Identify which cell holds the provided text, then report its [X, Y] central coordinate. 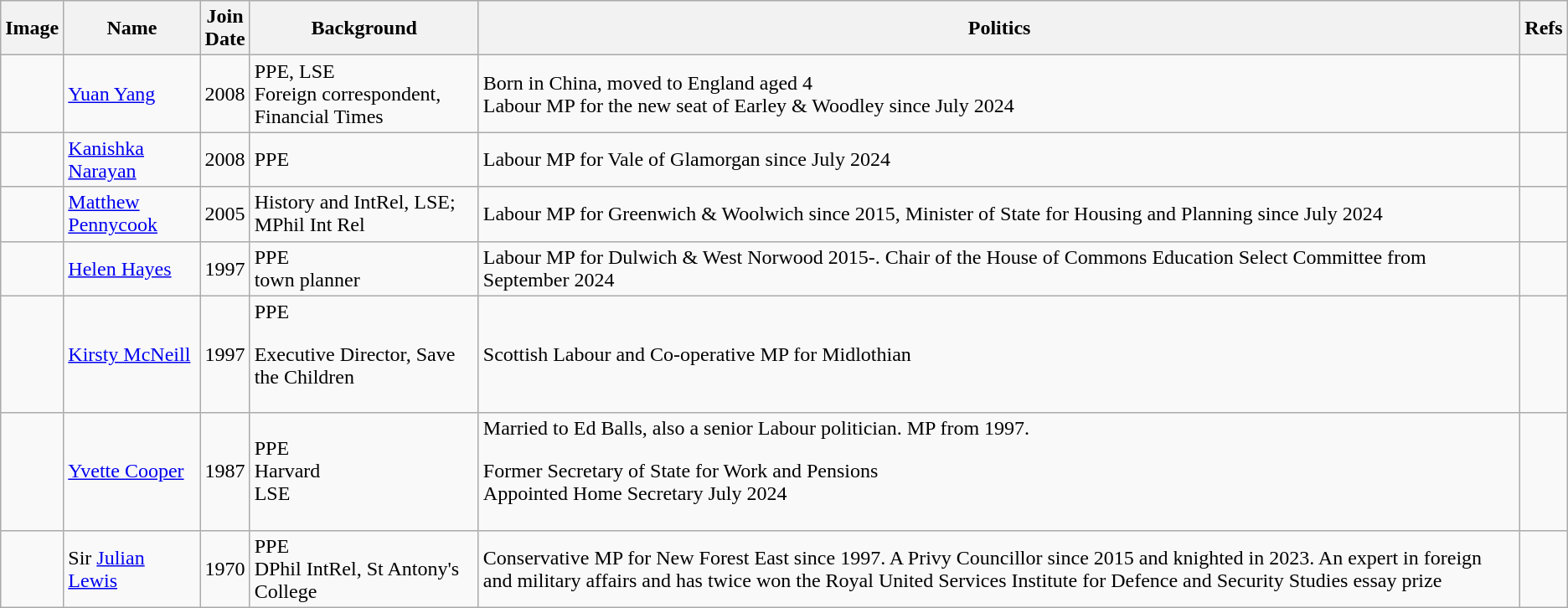
Scottish Labour and Co-operative MP for Midlothian [999, 354]
Refs [1544, 28]
Married to Ed Balls, also a senior Labour politician. MP from 1997. Former Secretary of State for Work and PensionsAppointed Home Secretary July 2024 [999, 471]
PPEHarvardLSE [364, 471]
Image [32, 28]
Kanishka Narayan [132, 159]
PPEtown planner [364, 268]
Born in China, moved to England aged 4Labour MP for the new seat of Earley & Woodley since July 2024 [999, 94]
Name [132, 28]
Labour MP for Vale of Glamorgan since July 2024 [999, 159]
Sir Julian Lewis [132, 569]
1987 [224, 471]
1970 [224, 569]
2005 [224, 214]
Yvette Cooper [132, 471]
PPE, LSEForeign correspondent, Financial Times [364, 94]
PPE [364, 159]
Matthew Pennycook [132, 214]
Labour MP for Dulwich & West Norwood 2015-. Chair of the House of Commons Education Select Committee from September 2024 [999, 268]
PPEExecutive Director, Save the Children [364, 354]
History and IntRel, LSE;MPhil Int Rel [364, 214]
Labour MP for Greenwich & Woolwich since 2015, Minister of State for Housing and Planning since July 2024 [999, 214]
Helen Hayes [132, 268]
Yuan Yang [132, 94]
JoinDate [224, 28]
Politics [999, 28]
Kirsty McNeill [132, 354]
PPEDPhil IntRel, St Antony's College [364, 569]
Background [364, 28]
